Return the (X, Y) coordinate for the center point of the cell that contains the specified text.  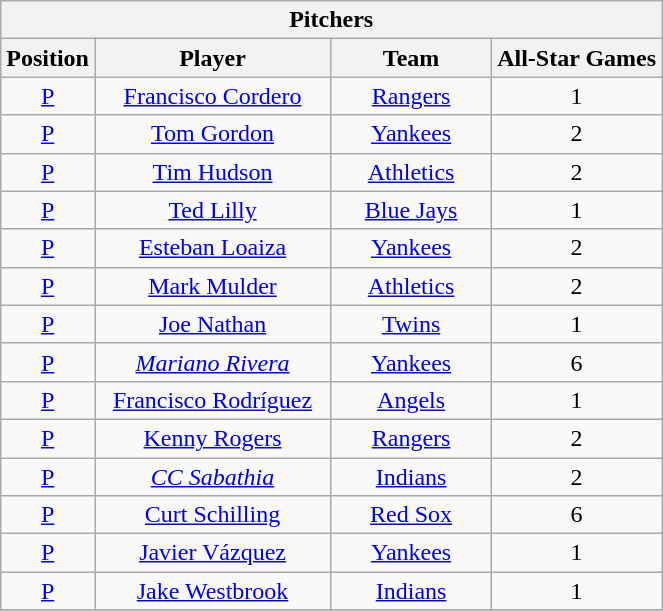
Pitchers (332, 20)
Tom Gordon (212, 134)
CC Sabathia (212, 477)
Jake Westbrook (212, 591)
Red Sox (412, 515)
Mark Mulder (212, 286)
Francisco Rodríguez (212, 400)
Curt Schilling (212, 515)
Angels (412, 400)
Ted Lilly (212, 210)
Javier Vázquez (212, 553)
Francisco Cordero (212, 96)
All-Star Games (577, 58)
Blue Jays (412, 210)
Twins (412, 324)
Joe Nathan (212, 324)
Kenny Rogers (212, 438)
Tim Hudson (212, 172)
Team (412, 58)
Esteban Loaiza (212, 248)
Position (48, 58)
Mariano Rivera (212, 362)
Player (212, 58)
